Identify which cell holds the provided text, then report its (x, y) central coordinate. 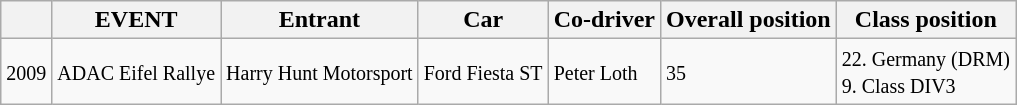
Harry Hunt Motorsport (320, 72)
Ford Fiesta ST (483, 72)
Car (483, 20)
Overall position (748, 20)
22. Germany (DRM) 9. Class DIV3 (926, 72)
Entrant (320, 20)
35 (748, 72)
Co-driver (604, 20)
2009 (26, 72)
EVENT (136, 20)
ADAC Eifel Rallye (136, 72)
Class position (926, 20)
Peter Loth (604, 72)
